Locate the cell with the specified text and output its [X, Y] center coordinate. 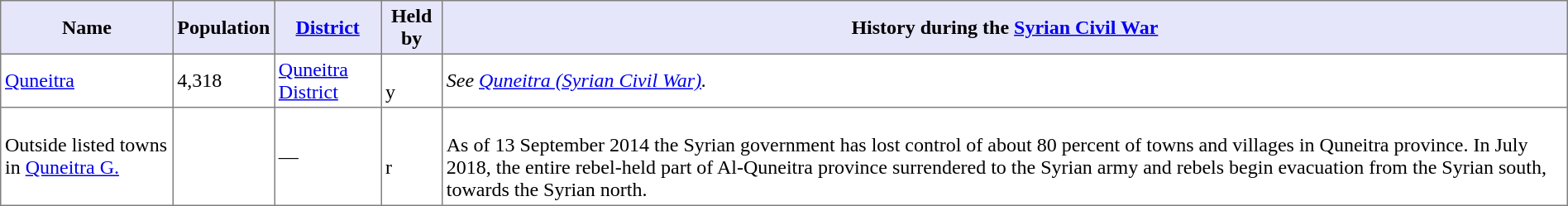
Name [87, 27]
r [412, 156]
Outside listed towns in Quneitra G. [87, 156]
y [412, 80]
District [327, 27]
History during the Syrian Civil War [1006, 27]
See Quneitra (Syrian Civil War). [1006, 80]
— [327, 156]
4,318 [223, 80]
Population [223, 27]
Quneitra [87, 80]
Quneitra District [327, 80]
Held by [412, 27]
